Identify which cell holds the provided text, then report its [X, Y] central coordinate. 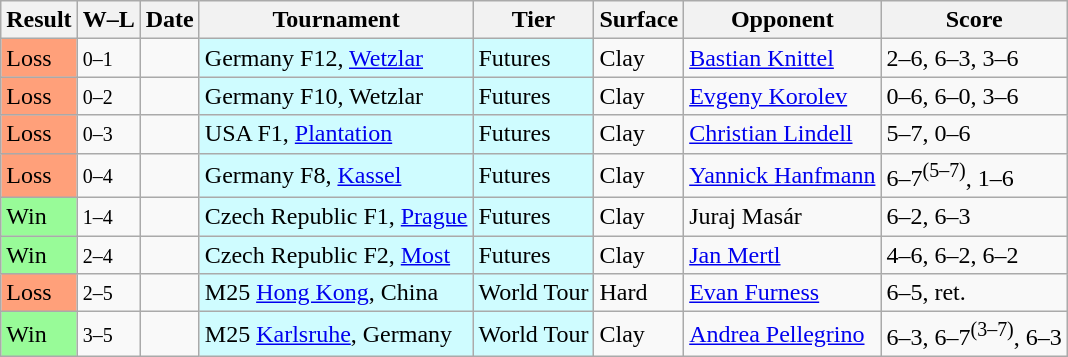
Tournament [336, 20]
W–L [108, 20]
Czech Republic F2, Most [336, 255]
2–4 [108, 255]
Czech Republic F1, Prague [336, 217]
6–3, 6–7(3–7), 6–3 [974, 334]
Yannick Hanfmann [782, 176]
Score [974, 20]
0–4 [108, 176]
Andrea Pellegrino [782, 334]
Germany F8, Kassel [336, 176]
0–2 [108, 96]
Juraj Masár [782, 217]
0–1 [108, 58]
Christian Lindell [782, 134]
Evan Furness [782, 293]
0–3 [108, 134]
USA F1, Plantation [336, 134]
M25 Karlsruhe, Germany [336, 334]
Germany F12, Wetzlar [336, 58]
2–5 [108, 293]
0–6, 6–0, 3–6 [974, 96]
2–6, 6–3, 3–6 [974, 58]
Surface [639, 20]
Bastian Knittel [782, 58]
1–4 [108, 217]
Result [39, 20]
Opponent [782, 20]
M25 Hong Kong, China [336, 293]
Evgeny Korolev [782, 96]
Germany F10, Wetzlar [336, 96]
Tier [534, 20]
6–2, 6–3 [974, 217]
4–6, 6–2, 6–2 [974, 255]
6–5, ret. [974, 293]
Date [170, 20]
Hard [639, 293]
6–7(5–7), 1–6 [974, 176]
5–7, 0–6 [974, 134]
3–5 [108, 334]
Jan Mertl [782, 255]
